Detect which cell encompasses the target text, then output its [x, y] center coordinate. 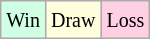
Draw [72, 20]
Win [24, 20]
Loss [126, 20]
